Scan for the cell matching the given text and deliver its [x, y] coordinate at center. 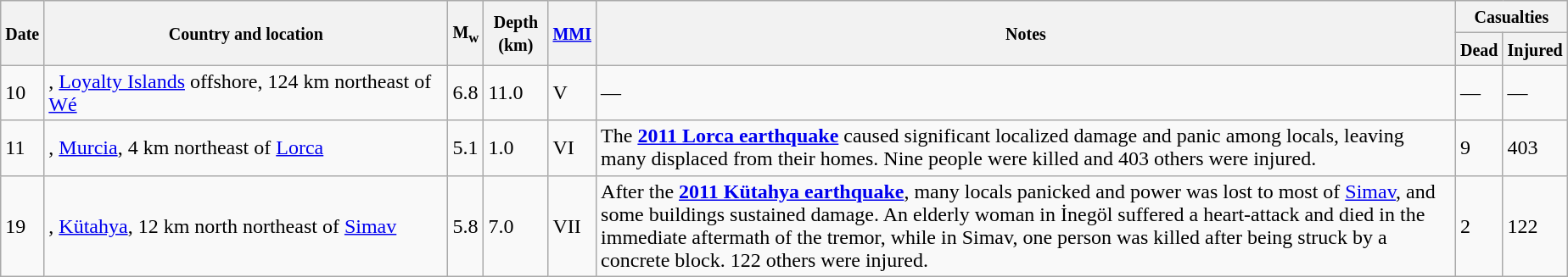
Country and location [246, 33]
V [572, 93]
Injured [1535, 49]
VI [572, 147]
Depth (km) [516, 33]
11.0 [516, 93]
2 [1479, 225]
1.0 [516, 147]
Mw [466, 33]
, Murcia, 4 km northeast of Lorca [246, 147]
11 [22, 147]
, Loyalty Islands offshore, 124 km northeast of Wé [246, 93]
5.8 [466, 225]
VII [572, 225]
19 [22, 225]
, Kütahya, 12 km north northeast of Simav [246, 225]
9 [1479, 147]
6.8 [466, 93]
Notes [1027, 33]
MMI [572, 33]
5.1 [466, 147]
122 [1535, 225]
Casualties [1511, 17]
403 [1535, 147]
Date [22, 33]
7.0 [516, 225]
10 [22, 93]
Dead [1479, 49]
